Locate the cell with the specified text and output its [x, y] center coordinate. 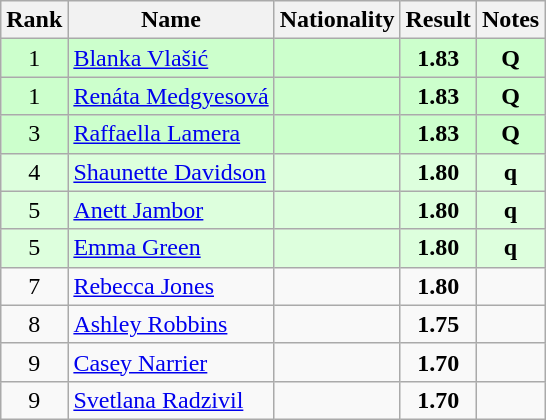
1.75 [438, 324]
Casey Narrier [171, 362]
Raffaella Lamera [171, 134]
3 [34, 134]
Name [171, 20]
Ashley Robbins [171, 324]
Emma Green [171, 248]
Renáta Medgyesová [171, 96]
Blanka Vlašić [171, 58]
Result [438, 20]
Anett Jambor [171, 210]
Notes [510, 20]
Nationality [337, 20]
Rank [34, 20]
Shaunette Davidson [171, 172]
7 [34, 286]
Rebecca Jones [171, 286]
Svetlana Radzivil [171, 400]
4 [34, 172]
8 [34, 324]
